Return (X, Y) of the center of cell containing provided text 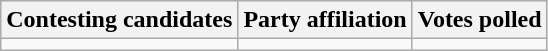
Party affiliation (325, 20)
Contesting candidates (120, 20)
Votes polled (480, 20)
